Determine the (x, y) coordinate at the center of the cell enclosing the given text.  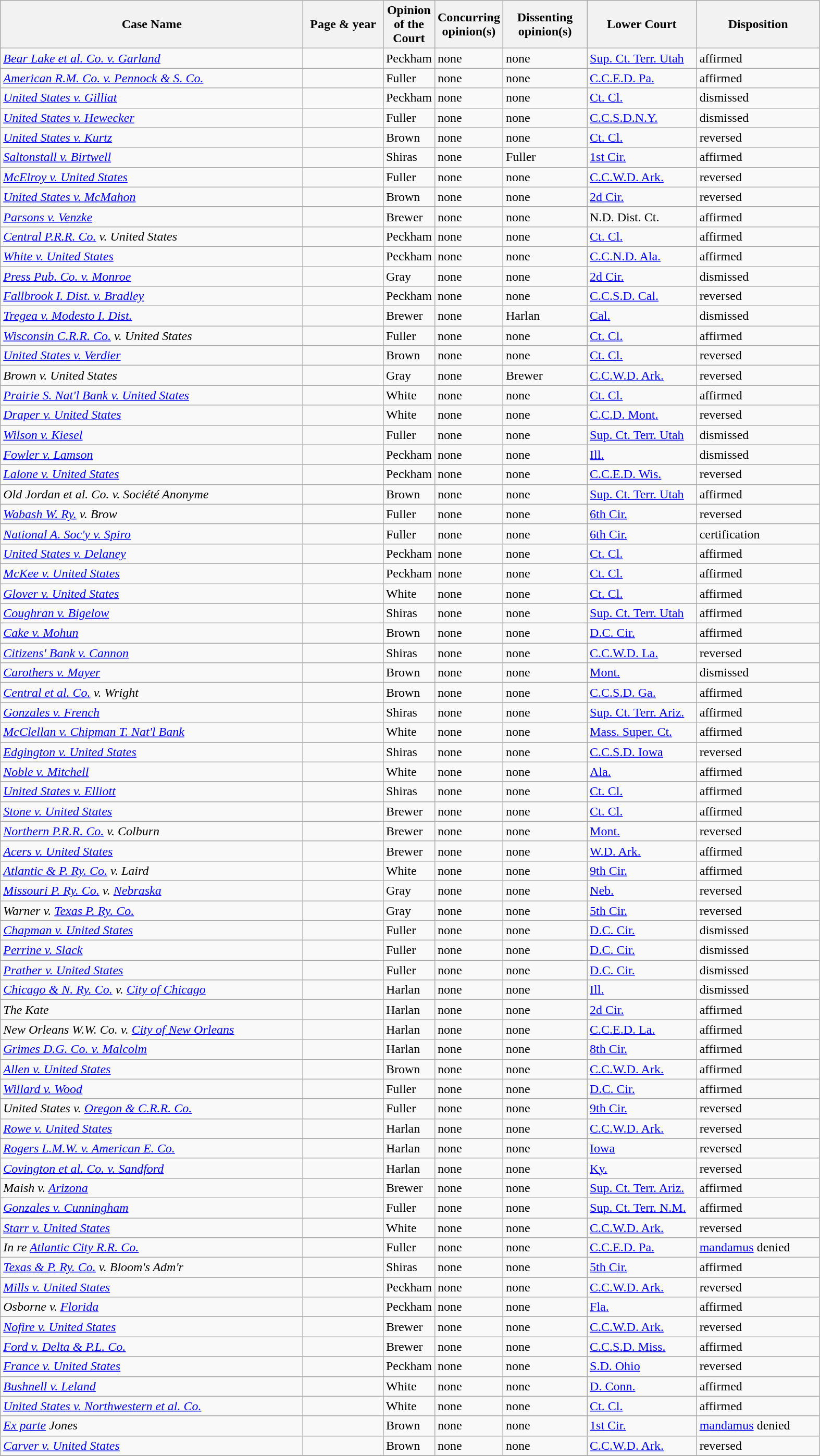
Gonzales v. Cunningham (152, 1208)
Osborne v. Florida (152, 1307)
Tregea v. Modesto I. Dist. (152, 316)
C.C.S.D. Miss. (642, 1347)
Prather v. United States (152, 970)
Chicago & N. Ry. Co. v. City of Chicago (152, 990)
United States v. Oregon & C.R.R. Co. (152, 1109)
Neb. (642, 890)
France v. United States (152, 1366)
Old Jordan et al. Co. v. Société Anonyme (152, 494)
Fallbrook I. Dist. v. Bradley (152, 296)
Press Pub. Co. v. Monroe (152, 277)
McKee v. United States (152, 573)
C.C.S.D. Cal. (642, 296)
C.C.E.D. La. (642, 1030)
8th Cir. (642, 1049)
Lower Court (642, 24)
United States v. Gilliat (152, 98)
United States v. McMahon (152, 197)
Covington et al. Co. v. Sandford (152, 1168)
National A. Soc'y v. Spiro (152, 534)
Missouri P. Ry. Co. v. Nebraska (152, 890)
In re Atlantic City R.R. Co. (152, 1248)
United States v. Delaney (152, 554)
Chapman v. United States (152, 931)
Concurring opinion(s) (469, 24)
United States v. Elliott (152, 792)
Fla. (642, 1307)
Northern P.R.R. Co. v. Colburn (152, 831)
Wilson v. Kiesel (152, 435)
Starr v. United States (152, 1227)
Acers v. United States (152, 851)
Glover v. United States (152, 593)
N.D. Dist. Ct. (642, 217)
C.C.S.D. Ga. (642, 693)
Citizens' Bank v. Cannon (152, 653)
Rowe v. United States (152, 1128)
New Orleans W.W. Co. v. City of New Orleans (152, 1030)
United States v. Kurtz (152, 137)
Stone v. United States (152, 811)
United States v. Verdier (152, 356)
C.C.N.D. Ala. (642, 256)
Allen v. United States (152, 1069)
McClellan v. Chipman T. Nat'l Bank (152, 732)
Opinion of the Court (408, 24)
Saltonstall v. Birtwell (152, 157)
Central et al. Co. v. Wright (152, 693)
United States v. Hewecker (152, 118)
Grimes D.G. Co. v. Malcolm (152, 1049)
Page & year (343, 24)
Disposition (758, 24)
Maish v. Arizona (152, 1188)
Texas & P. Ry. Co. v. Bloom's Adm'r (152, 1267)
Lalone v. United States (152, 474)
American R.M. Co. v. Pennock & S. Co. (152, 78)
Mills v. United States (152, 1287)
United States v. Northwestern et al. Co. (152, 1406)
C.C.D. Mont. (642, 415)
White v. United States (152, 256)
Bushnell v. Leland (152, 1386)
Bear Lake et al. Co. v. Garland (152, 58)
Rogers L.M.W. v. American E. Co. (152, 1148)
S.D. Ohio (642, 1366)
Mass. Super. Ct. (642, 732)
Brown v. United States (152, 375)
Draper v. United States (152, 415)
Willard v. Wood (152, 1089)
Perrine v. Slack (152, 950)
Wabash W. Ry. v. Brow (152, 514)
Coughran v. Bigelow (152, 613)
Gonzales v. French (152, 712)
Warner v. Texas P. Ry. Co. (152, 911)
C.C.E.D. Wis. (642, 474)
Edgington v. United States (152, 752)
C.C.W.D. La. (642, 653)
Noble v. Mitchell (152, 772)
Ex parte Jones (152, 1426)
Case Name (152, 24)
Parsons v. Venzke (152, 217)
W.D. Ark. (642, 851)
Sup. Ct. Terr. N.M. (642, 1208)
Prairie S. Nat'l Bank v. United States (152, 395)
Fowler v. Lamson (152, 455)
The Kate (152, 1010)
C.C.S.D.N.Y. (642, 118)
Wisconsin C.R.R. Co. v. United States (152, 336)
D. Conn. (642, 1386)
Ford v. Delta & P.L. Co. (152, 1347)
C.C.S.D. Iowa (642, 752)
Central P.R.R. Co. v. United States (152, 236)
Atlantic & P. Ry. Co. v. Laird (152, 871)
Cal. (642, 316)
McElroy v. United States (152, 177)
Carver v. United States (152, 1446)
Nofire v. United States (152, 1327)
Ky. (642, 1168)
certification (758, 534)
Carothers v. Mayer (152, 673)
Cake v. Mohun (152, 633)
Ala. (642, 772)
Dissenting opinion(s) (545, 24)
Iowa (642, 1148)
